Determine the [x, y] coordinate at the center of the cell enclosing the given text.  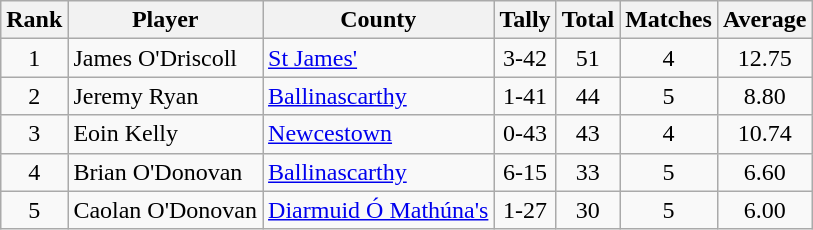
3-42 [525, 58]
30 [588, 210]
Player [166, 20]
33 [588, 172]
St James' [378, 58]
10.74 [764, 134]
Matches [669, 20]
12.75 [764, 58]
1 [34, 58]
Newcestown [378, 134]
Eoin Kelly [166, 134]
Tally [525, 20]
0-43 [525, 134]
Brian O'Donovan [166, 172]
6.00 [764, 210]
43 [588, 134]
James O'Driscoll [166, 58]
51 [588, 58]
Diarmuid Ó Mathúna's [378, 210]
1-27 [525, 210]
6.60 [764, 172]
Average [764, 20]
2 [34, 96]
Caolan O'Donovan [166, 210]
6-15 [525, 172]
1-41 [525, 96]
County [378, 20]
8.80 [764, 96]
Total [588, 20]
Jeremy Ryan [166, 96]
44 [588, 96]
3 [34, 134]
Rank [34, 20]
